Extract the (x, y) coordinate from the center of the cell holding the provided text.  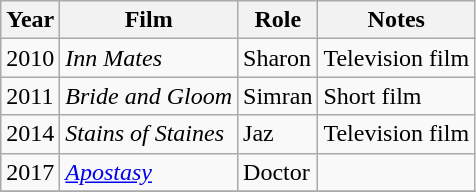
Role (278, 20)
Jaz (278, 134)
Sharon (278, 58)
Film (149, 20)
Inn Mates (149, 58)
2014 (30, 134)
Simran (278, 96)
2017 (30, 172)
Stains of Staines (149, 134)
Doctor (278, 172)
Year (30, 20)
2011 (30, 96)
Notes (396, 20)
Short film (396, 96)
2010 (30, 58)
Bride and Gloom (149, 96)
Apostasy (149, 172)
